Output the [X, Y] coordinate of the center of the cell containing the given text.  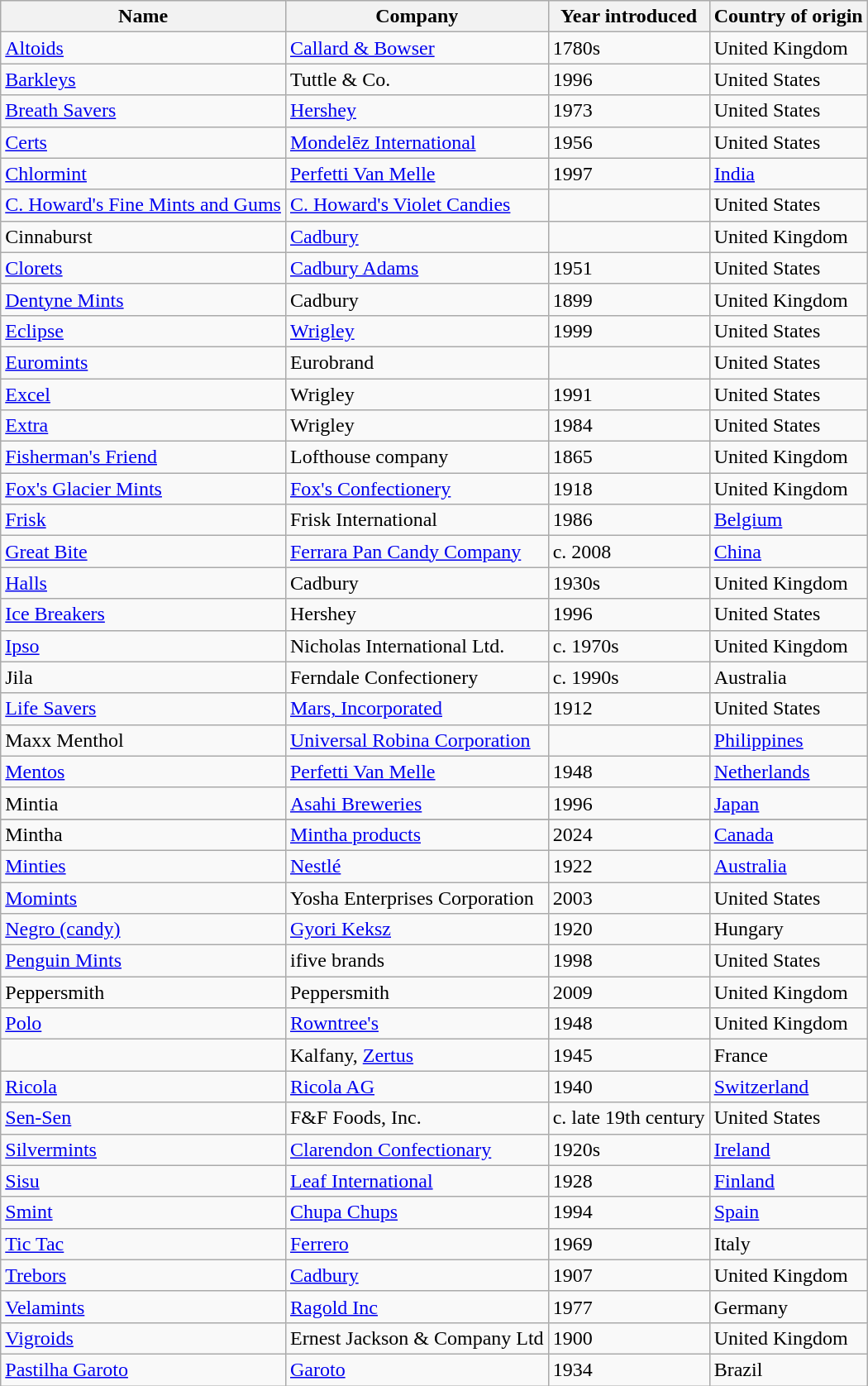
Mintha products [417, 834]
Cadbury Adams [417, 268]
c. late 19th century [628, 1118]
Altoids [144, 48]
Ragold Inc [417, 1307]
1945 [628, 1055]
1973 [628, 111]
1907 [628, 1275]
1999 [628, 331]
Finland [789, 1181]
Nestlé [417, 866]
ifive brands [417, 961]
Belgium [789, 520]
Ernest Jackson & Company Ltd [417, 1338]
1865 [628, 457]
1900 [628, 1338]
Universal Robina Corporation [417, 740]
Sen-Sen [144, 1118]
Dentyne Mints [144, 299]
Ricola AG [417, 1087]
Eclipse [144, 331]
France [789, 1055]
Rowntree's [417, 1024]
Ferndale Confectionery [417, 677]
1920 [628, 930]
Negro (candy) [144, 930]
1956 [628, 142]
Excel [144, 394]
Mars, Incorporated [417, 709]
India [789, 174]
1969 [628, 1244]
1912 [628, 709]
1986 [628, 520]
Barkleys [144, 79]
Year introduced [628, 17]
Italy [789, 1244]
Chupa Chups [417, 1212]
Name [144, 17]
Sisu [144, 1181]
1994 [628, 1212]
Ipso [144, 646]
Switzerland [789, 1087]
1928 [628, 1181]
Frisk [144, 520]
Mentos [144, 772]
1991 [628, 394]
Lofthouse company [417, 457]
1984 [628, 426]
Halls [144, 583]
Nicholas International Ltd. [417, 646]
1940 [628, 1087]
Ferrara Pan Candy Company [417, 552]
Velamints [144, 1307]
Company [417, 17]
1920s [628, 1149]
Clorets [144, 268]
Smint [144, 1212]
1951 [628, 268]
Tuttle & Co. [417, 79]
China [789, 552]
1922 [628, 866]
Frisk International [417, 520]
1899 [628, 299]
Netherlands [789, 772]
Japan [789, 803]
Ricola [144, 1087]
Cinnaburst [144, 237]
Country of origin [789, 17]
1934 [628, 1369]
Garoto [417, 1369]
2003 [628, 897]
Mintia [144, 803]
Mintha [144, 834]
Eurobrand [417, 362]
c. 1990s [628, 677]
Polo [144, 1024]
Fisherman's Friend [144, 457]
Breath Savers [144, 111]
Spain [789, 1212]
Ferrero [417, 1244]
1918 [628, 489]
Penguin Mints [144, 961]
1977 [628, 1307]
Extra [144, 426]
Hungary [789, 930]
Callard & Bowser [417, 48]
1998 [628, 961]
Euromints [144, 362]
Gyori Keksz [417, 930]
Leaf International [417, 1181]
Asahi Breweries [417, 803]
Certs [144, 142]
C. Howard's Violet Candies [417, 205]
Maxx Menthol [144, 740]
Clarendon Confectionary [417, 1149]
Brazil [789, 1369]
Minties [144, 866]
c. 2008 [628, 552]
Germany [789, 1307]
Ireland [789, 1149]
Great Bite [144, 552]
Silvermints [144, 1149]
Fox's Glacier Mints [144, 489]
Philippines [789, 740]
F&F Foods, Inc. [417, 1118]
Trebors [144, 1275]
Pastilha Garoto [144, 1369]
Mondelēz International [417, 142]
Tic Tac [144, 1244]
Life Savers [144, 709]
Ice Breakers [144, 614]
Jila [144, 677]
2009 [628, 992]
1930s [628, 583]
Kalfany, Zertus [417, 1055]
Fox's Confectionery [417, 489]
C. Howard's Fine Mints and Gums [144, 205]
1997 [628, 174]
Chlormint [144, 174]
Yosha Enterprises Corporation [417, 897]
2024 [628, 834]
c. 1970s [628, 646]
1780s [628, 48]
Canada [789, 834]
Momints [144, 897]
Vigroids [144, 1338]
